Find where the given text appears and provide that cell's center as [X, Y] coordinate. 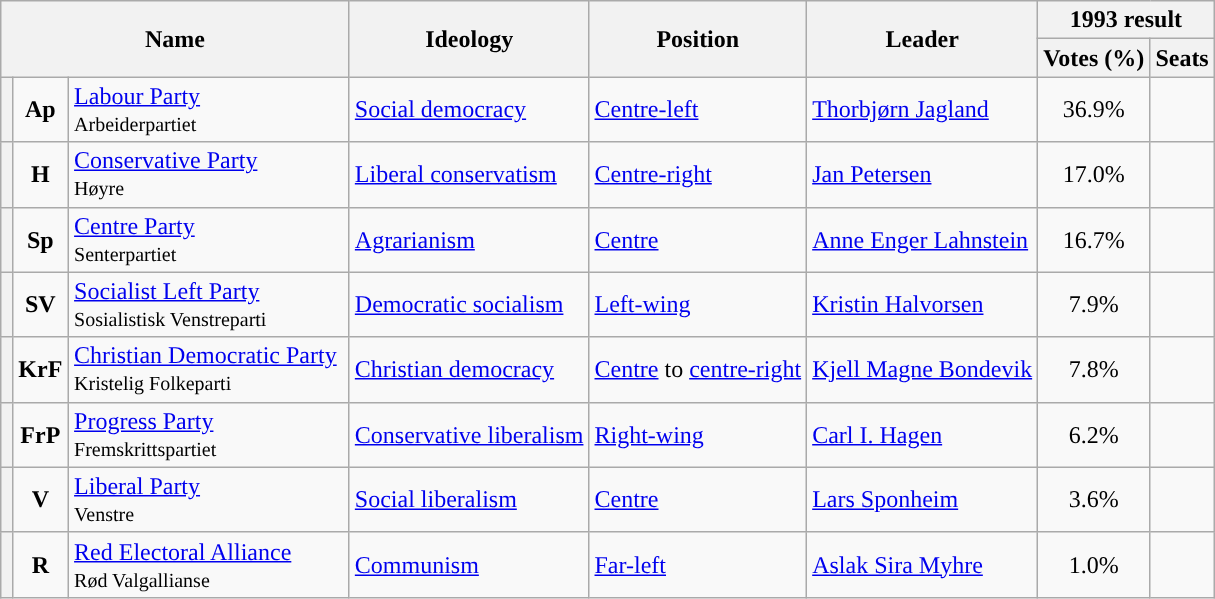
V [40, 500]
Anne Enger Lahnstein [922, 240]
Thorbjørn Jagland [922, 110]
Ap [40, 110]
Carl I. Hagen [922, 434]
Labour PartyArbeiderpartiet [210, 110]
Votes (%) [1094, 58]
Liberal conservatism [469, 174]
Aslak Sira Myhre [922, 564]
Far-left [698, 564]
1993 result [1126, 20]
17.0% [1094, 174]
H [40, 174]
Kristin Halvorsen [922, 304]
Social liberalism [469, 500]
Christian Democratic PartyKristelig Folkeparti [210, 370]
Liberal PartyVenstre [210, 500]
Agrarianism [469, 240]
Christian democracy [469, 370]
Progress PartyFremskrittspartiet [210, 434]
SV [40, 304]
Socialist Left PartySosialistisk Venstreparti [210, 304]
3.6% [1094, 500]
Centre PartySenterpartiet [210, 240]
7.9% [1094, 304]
Conservative liberalism [469, 434]
6.2% [1094, 434]
Democratic socialism [469, 304]
7.8% [1094, 370]
1.0% [1094, 564]
Centre-left [698, 110]
Name [176, 39]
Position [698, 39]
36.9% [1094, 110]
Lars Sponheim [922, 500]
Conservative PartyHøyre [210, 174]
R [40, 564]
Right-wing [698, 434]
Communism [469, 564]
Seats [1182, 58]
Ideology [469, 39]
Sp [40, 240]
FrP [40, 434]
Centre to centre-right [698, 370]
Leader [922, 39]
Red Electoral AllianceRød Valgallianse [210, 564]
Jan Petersen [922, 174]
Left-wing [698, 304]
KrF [40, 370]
Centre-right [698, 174]
Kjell Magne Bondevik [922, 370]
Social democracy [469, 110]
16.7% [1094, 240]
